Detect which cell encompasses the target text, then output its [X, Y] center coordinate. 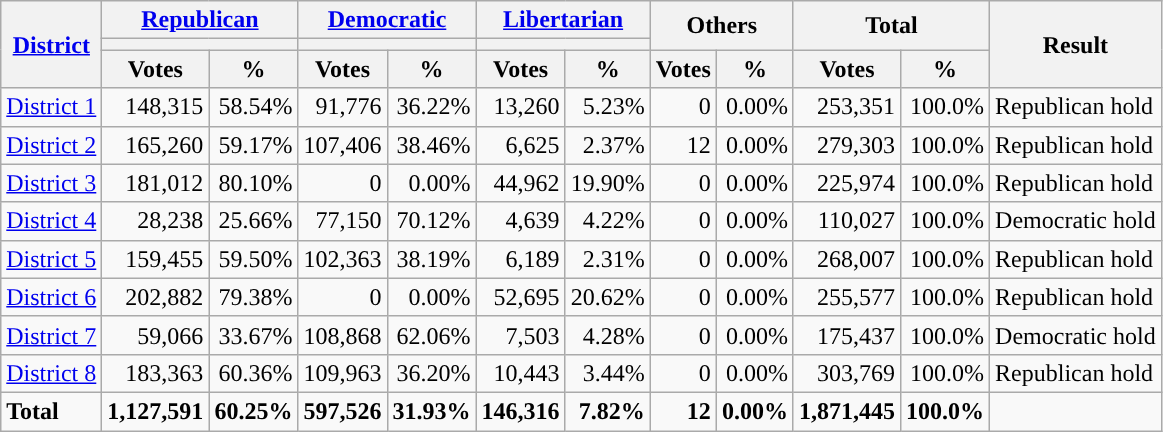
36.22% [432, 107]
District 8 [52, 373]
Result [1076, 44]
225,974 [846, 183]
268,007 [846, 259]
3.44% [608, 373]
6,625 [520, 145]
60.36% [254, 373]
5.23% [608, 107]
253,351 [846, 107]
183,363 [156, 373]
7,503 [520, 335]
District 6 [52, 297]
6,189 [520, 259]
202,882 [156, 297]
Libertarian [563, 20]
4,639 [520, 221]
597,526 [342, 411]
58.54% [254, 107]
28,238 [156, 221]
38.46% [432, 145]
165,260 [156, 145]
District 1 [52, 107]
19.90% [608, 183]
255,577 [846, 297]
175,437 [846, 335]
1,127,591 [156, 411]
109,963 [342, 373]
59,066 [156, 335]
303,769 [846, 373]
62.06% [432, 335]
Republican [200, 20]
79.38% [254, 297]
70.12% [432, 221]
60.25% [254, 411]
District 2 [52, 145]
7.82% [608, 411]
77,150 [342, 221]
91,776 [342, 107]
Democratic [387, 20]
4.22% [608, 221]
10,443 [520, 373]
District 3 [52, 183]
52,695 [520, 297]
Others [722, 26]
33.67% [254, 335]
25.66% [254, 221]
2.31% [608, 259]
13,260 [520, 107]
59.50% [254, 259]
20.62% [608, 297]
44,962 [520, 183]
108,868 [342, 335]
148,315 [156, 107]
District 7 [52, 335]
4.28% [608, 335]
38.19% [432, 259]
279,303 [846, 145]
102,363 [342, 259]
District [52, 44]
2.37% [608, 145]
159,455 [156, 259]
181,012 [156, 183]
31.93% [432, 411]
110,027 [846, 221]
District 5 [52, 259]
59.17% [254, 145]
District 4 [52, 221]
107,406 [342, 145]
36.20% [432, 373]
1,871,445 [846, 411]
146,316 [520, 411]
80.10% [254, 183]
